Provide the [x, y] coordinate of the cell's center where the given text is located.  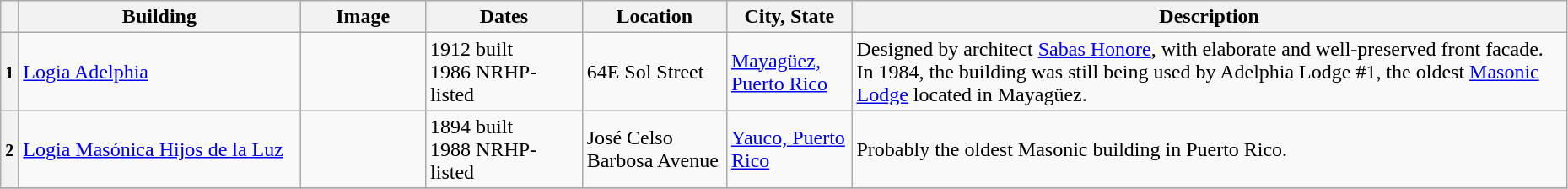
1894 built1988 NRHP-listed [504, 149]
Location [655, 17]
Image [363, 17]
Logia Adelphia [159, 72]
1 [10, 72]
Description [1210, 17]
Logia Masónica Hijos de la Luz [159, 149]
2 [10, 149]
Mayagüez, Puerto Rico [789, 72]
José Celso Barbosa Avenue [655, 149]
64E Sol Street [655, 72]
Probably the oldest Masonic building in Puerto Rico. [1210, 149]
Dates [504, 17]
Building [159, 17]
Yauco, Puerto Rico [789, 149]
1912 built1986 NRHP-listed [504, 72]
City, State [789, 17]
